Determine the (x, y) coordinate at the center of the cell enclosing the given text.  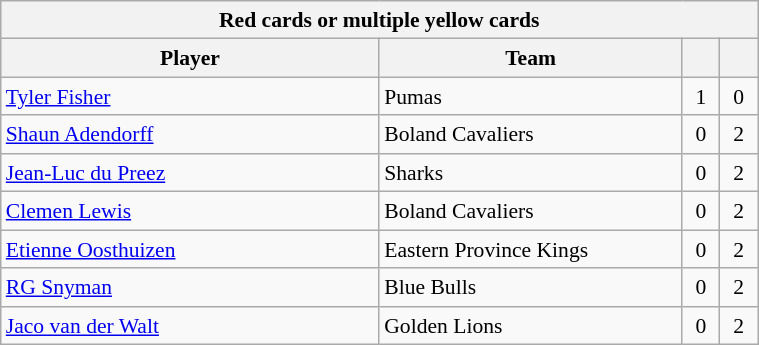
Eastern Province Kings (530, 249)
Team (530, 58)
Player (190, 58)
Sharks (530, 173)
Jaco van der Walt (190, 326)
Tyler Fisher (190, 97)
RG Snyman (190, 288)
Etienne Oosthuizen (190, 249)
Clemen Lewis (190, 211)
1 (701, 97)
Blue Bulls (530, 288)
Red cards or multiple yellow cards (380, 20)
Jean-Luc du Preez (190, 173)
Pumas (530, 97)
Shaun Adendorff (190, 135)
Golden Lions (530, 326)
